Pinpoint the cell where the given text exists, returning its (x, y) midpoint coordinate. 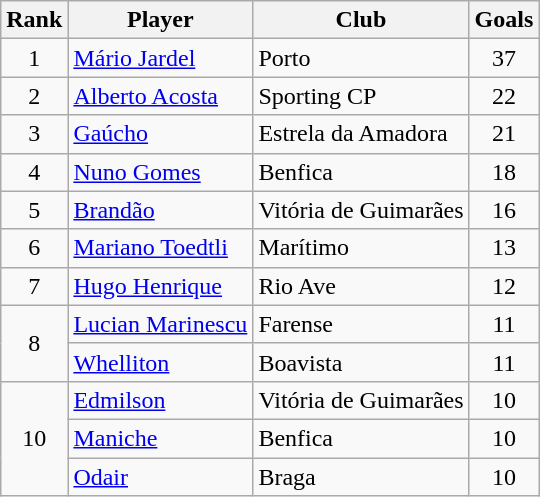
Odair (160, 477)
4 (34, 172)
Edmilson (160, 400)
Lucian Marinescu (160, 324)
7 (34, 286)
5 (34, 210)
Mário Jardel (160, 58)
13 (504, 248)
Maniche (160, 438)
Nuno Gomes (160, 172)
Club (361, 20)
Sporting CP (361, 96)
2 (34, 96)
8 (34, 343)
Alberto Acosta (160, 96)
1 (34, 58)
Rio Ave (361, 286)
12 (504, 286)
Boavista (361, 362)
22 (504, 96)
Farense (361, 324)
Porto (361, 58)
Braga (361, 477)
Marítimo (361, 248)
Rank (34, 20)
3 (34, 134)
6 (34, 248)
Goals (504, 20)
Estrela da Amadora (361, 134)
Hugo Henrique (160, 286)
Brandão (160, 210)
Mariano Toedtli (160, 248)
Whelliton (160, 362)
37 (504, 58)
18 (504, 172)
16 (504, 210)
Gaúcho (160, 134)
21 (504, 134)
Player (160, 20)
